Pinpoint the cell where the given text exists, returning its (x, y) midpoint coordinate. 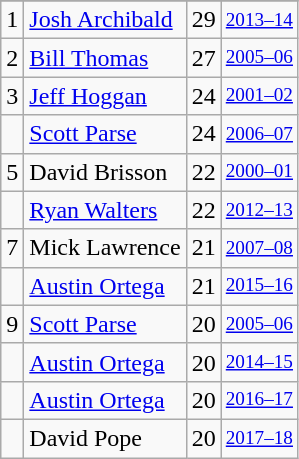
2000–01 (259, 172)
Josh Archibald (105, 20)
1 (12, 20)
2006–07 (259, 134)
Jeff Hoggan (105, 96)
2015–16 (259, 286)
Mick Lawrence (105, 248)
David Brisson (105, 172)
Ryan Walters (105, 210)
3 (12, 96)
Bill Thomas (105, 58)
2016–17 (259, 400)
David Pope (105, 438)
5 (12, 172)
2012–13 (259, 210)
2013–14 (259, 20)
2 (12, 58)
2001–02 (259, 96)
2007–08 (259, 248)
27 (204, 58)
2017–18 (259, 438)
2014–15 (259, 362)
7 (12, 248)
29 (204, 20)
9 (12, 324)
